Return [X, Y] of the center of cell containing provided text 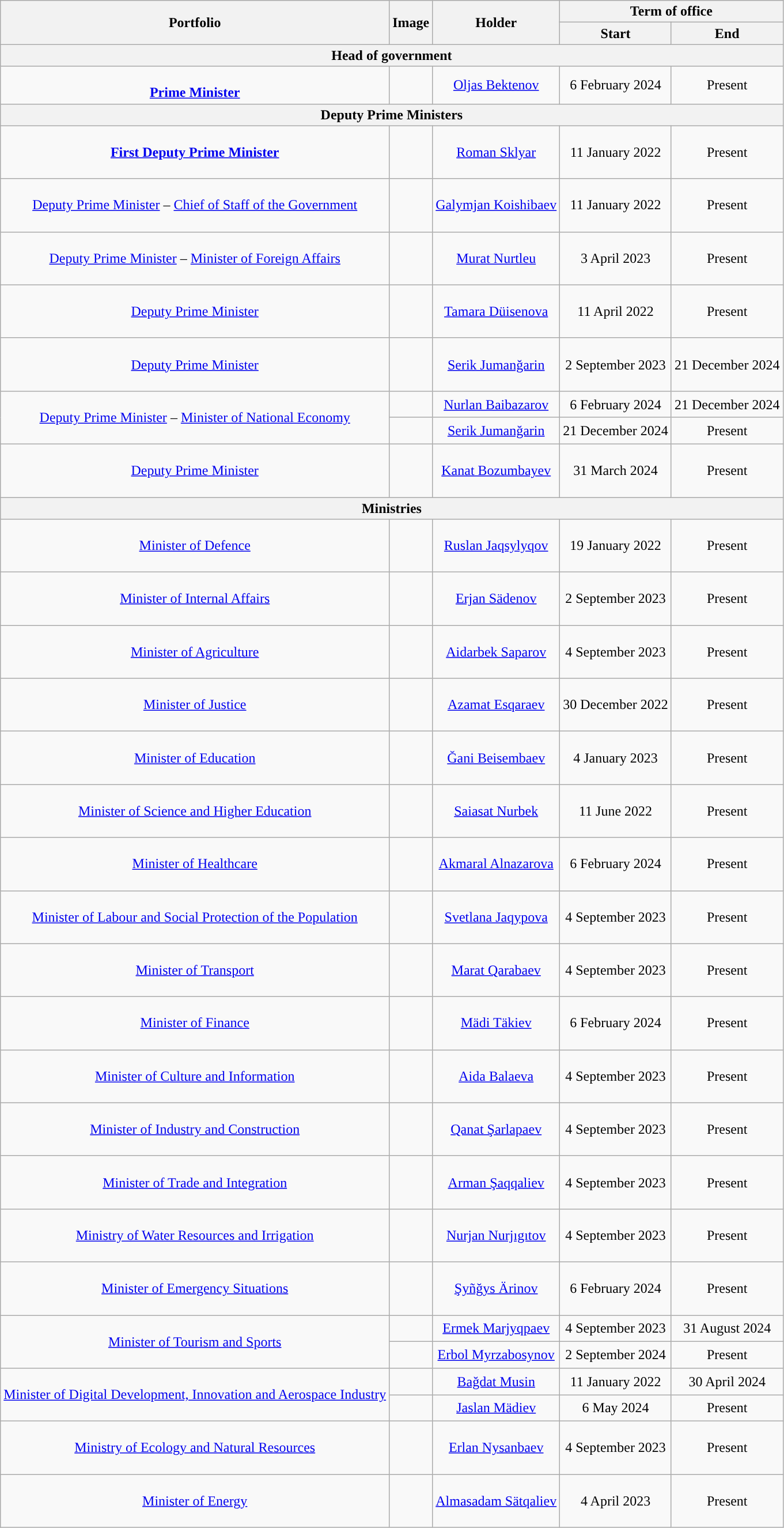
Minister of Energy [195, 1501]
Almasadam Sätqaliev [497, 1501]
Murat Nurtleu [497, 258]
Minister of Culture and Information [195, 1076]
Ministry of Water Resources and Irrigation [195, 1235]
Deputy Prime Minister – Minister of Foreign Affairs [195, 258]
3 April 2023 [616, 258]
First Deputy Prime Minister [195, 152]
Ermek Marjyqpaev [497, 1329]
Aidarbek Saparov [497, 652]
11 June 2022 [616, 811]
End [727, 33]
Aida Balaeva [497, 1076]
Minister of Justice [195, 705]
Deputy Prime Ministers [392, 115]
Minister of Finance [195, 1023]
Jaslan Mädiev [497, 1408]
11 April 2022 [616, 311]
Ruslan Jaqsylyqov [497, 546]
Minister of Defence [195, 546]
Qanat Şarlapaev [497, 1129]
19 January 2022 [616, 546]
Tamara Düisenova [497, 311]
Kanat Bozumbayev [497, 470]
Minister of Digital Development, Innovation and Aerospace Industry [195, 1395]
Minister of Healthcare [195, 864]
Start [616, 33]
Minister of Agriculture [195, 652]
Nurlan Baibazarov [497, 404]
30 April 2024 [727, 1382]
Bağdat Musin [497, 1382]
Minister of Transport [195, 970]
Head of government [392, 55]
Ğani Beisembaev [497, 758]
Minister of Internal Affairs [195, 599]
Prime Minister [195, 85]
Erjan Sädenov [497, 599]
31 March 2024 [616, 470]
Minister of Trade and Integration [195, 1182]
30 December 2022 [616, 705]
Mädi Täkiev [497, 1023]
4 January 2023 [616, 758]
Svetlana Jaqypova [497, 917]
Erlan Nysanbaev [497, 1448]
Saiasat Nurbek [497, 811]
Ministries [392, 508]
Roman Sklyar [497, 152]
Minister of Education [195, 758]
Şyñğys Ärinov [497, 1288]
Minister of Tourism and Sports [195, 1342]
Minister of Industry and Construction [195, 1129]
Holder [497, 22]
Azamat Esqaraev [497, 705]
Portfolio [195, 22]
Arman Şaqqaliev [497, 1182]
Erbol Myrzabosynov [497, 1355]
Deputy Prime Minister – Chief of Staff of the Government [195, 205]
Ministry of Ecology and Natural Resources [195, 1448]
Minister of Labour and Social Protection of the Population [195, 917]
2 September 2024 [616, 1355]
31 August 2024 [727, 1329]
Minister of Science and Higher Education [195, 811]
Deputy Prime Minister – Minister of National Economy [195, 417]
Oljas Bektenov [497, 85]
Term of office [672, 12]
6 May 2024 [616, 1408]
Nurjan Nurjıgıtov [497, 1235]
Image [411, 22]
4 April 2023 [616, 1501]
Marat Qarabaev [497, 970]
Minister of Emergency Situations [195, 1288]
Galymjan Koishibaev [497, 205]
Akmaral Alnazarova [497, 864]
